Find where the given text appears and provide that cell's center as (x, y) coordinate. 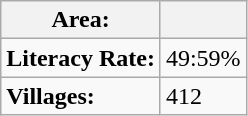
49:59% (203, 58)
412 (203, 96)
Literacy Rate: (81, 58)
Villages: (81, 96)
Area: (81, 20)
